Search for the cell housing the specified text and yield its [X, Y] center coordinate. 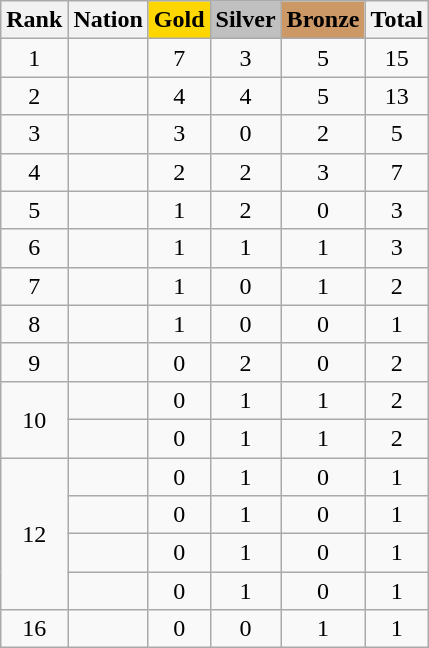
16 [34, 629]
Total [397, 20]
Nation [108, 20]
13 [397, 96]
15 [397, 58]
12 [34, 534]
10 [34, 419]
6 [34, 248]
Gold [179, 20]
Silver [246, 20]
Bronze [323, 20]
Rank [34, 20]
9 [34, 362]
8 [34, 324]
